From the cell containing the given text, extract its center point as (x, y) coordinate. 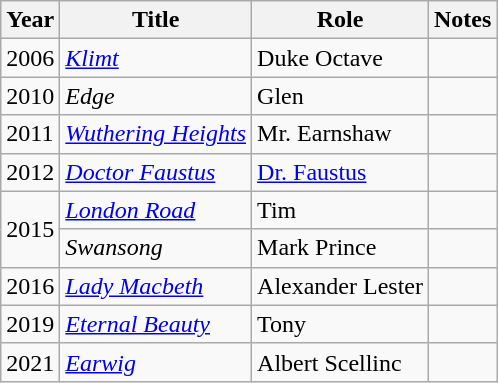
Eternal Beauty (156, 324)
Tony (340, 324)
Edge (156, 96)
Dr. Faustus (340, 172)
2011 (30, 134)
2012 (30, 172)
Title (156, 20)
Alexander Lester (340, 286)
London Road (156, 210)
Lady Macbeth (156, 286)
Glen (340, 96)
Duke Octave (340, 58)
Notes (463, 20)
Mr. Earnshaw (340, 134)
Swansong (156, 248)
2016 (30, 286)
2021 (30, 362)
Tim (340, 210)
Doctor Faustus (156, 172)
Klimt (156, 58)
Earwig (156, 362)
Year (30, 20)
2010 (30, 96)
2015 (30, 229)
2006 (30, 58)
Role (340, 20)
Wuthering Heights (156, 134)
Mark Prince (340, 248)
Albert Scellinc (340, 362)
2019 (30, 324)
